Pinpoint the cell where the given text exists, returning its [x, y] midpoint coordinate. 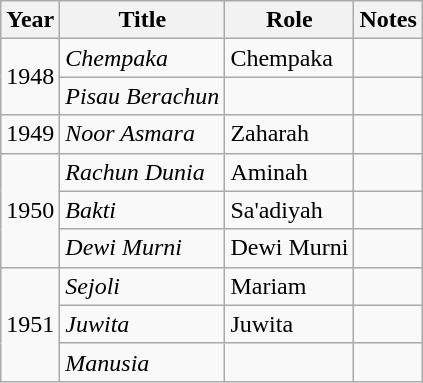
Mariam [290, 286]
Rachun Dunia [142, 172]
Title [142, 20]
Manusia [142, 362]
1948 [30, 77]
1949 [30, 134]
Sejoli [142, 286]
1951 [30, 324]
Sa'adiyah [290, 210]
Role [290, 20]
Notes [388, 20]
Year [30, 20]
Bakti [142, 210]
Pisau Berachun [142, 96]
Noor Asmara [142, 134]
1950 [30, 210]
Aminah [290, 172]
Zaharah [290, 134]
